Return the [x, y] coordinate for the center point of the cell that contains the specified text.  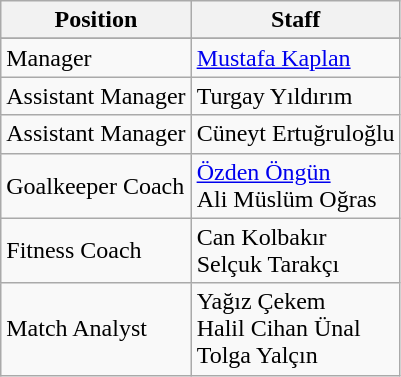
Fitness Coach [96, 250]
Özden Öngün Ali Müslüm Oğras [296, 186]
Staff [296, 20]
Mustafa Kaplan [296, 58]
Match Analyst [96, 329]
Manager [96, 58]
Position [96, 20]
Can Kolbakır Selçuk Tarakçı [296, 250]
Yağız Çekem Halil Cihan Ünal Tolga Yalçın [296, 329]
Cüneyt Ertuğruloğlu [296, 134]
Goalkeeper Coach [96, 186]
Turgay Yıldırım [296, 96]
